Find where the given text appears and provide that cell's center as [X, Y] coordinate. 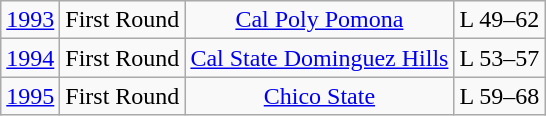
L 49–62 [500, 20]
Cal Poly Pomona [320, 20]
1993 [30, 20]
L 59–68 [500, 96]
1994 [30, 58]
L 53–57 [500, 58]
Cal State Dominguez Hills [320, 58]
1995 [30, 96]
Chico State [320, 96]
